Return the [x, y] coordinate for the center point of the cell that contains the specified text.  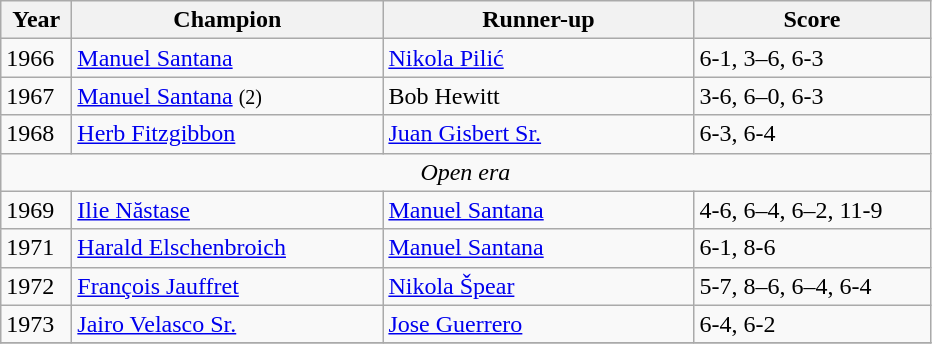
Harald Elschenbroich [228, 248]
1969 [36, 210]
4-6, 6–4, 6–2, 11-9 [812, 210]
Manuel Santana (2) [228, 96]
Runner-up [538, 20]
6-4, 6-2 [812, 324]
1968 [36, 134]
1966 [36, 58]
Open era [466, 172]
Nikola Špear [538, 286]
Herb Fitzgibbon [228, 134]
Score [812, 20]
Nikola Pilić [538, 58]
3-6, 6–0, 6-3 [812, 96]
6-3, 6-4 [812, 134]
1972 [36, 286]
Ilie Năstase [228, 210]
5-7, 8–6, 6–4, 6-4 [812, 286]
Year [36, 20]
Bob Hewitt [538, 96]
Champion [228, 20]
6-1, 3–6, 6-3 [812, 58]
Jose Guerrero [538, 324]
Juan Gisbert Sr. [538, 134]
François Jauffret [228, 286]
Jairo Velasco Sr. [228, 324]
6-1, 8-6 [812, 248]
1973 [36, 324]
1971 [36, 248]
1967 [36, 96]
